Detect which cell encompasses the target text, then output its (X, Y) center coordinate. 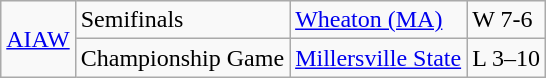
Championship Game (182, 58)
Wheaton (MA) (378, 20)
AIAW (38, 39)
W 7-6 (506, 20)
L 3–10 (506, 58)
Millersville State (378, 58)
Semifinals (182, 20)
